Search for the cell housing the specified text and yield its [X, Y] center coordinate. 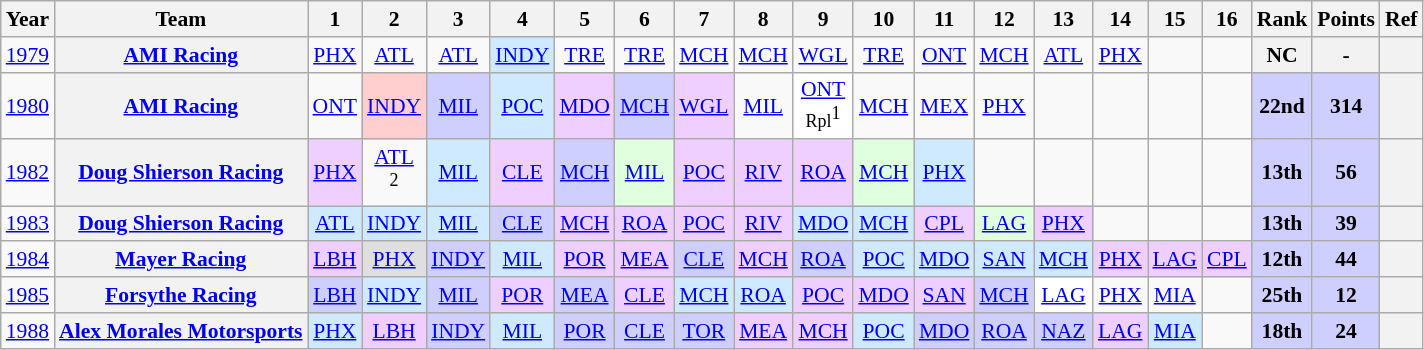
6 [644, 19]
1988 [28, 331]
Ref [1401, 19]
ONTRpl1 [824, 106]
Team [181, 19]
TOR [704, 331]
Forsythe Racing [181, 295]
12th [1282, 260]
1 [335, 19]
56 [1346, 172]
NAZ [1064, 331]
18th [1282, 331]
10 [884, 19]
16 [1227, 19]
8 [764, 19]
Rank [1282, 19]
22nd [1282, 106]
- [1346, 55]
24 [1346, 331]
1980 [28, 106]
Mayer Racing [181, 260]
5 [584, 19]
NC [1282, 55]
13 [1064, 19]
1985 [28, 295]
Year [28, 19]
15 [1175, 19]
Points [1346, 19]
MEX [944, 106]
4 [522, 19]
2 [394, 19]
9 [824, 19]
44 [1346, 260]
1979 [28, 55]
7 [704, 19]
ATL2 [394, 172]
3 [458, 19]
39 [1346, 224]
14 [1120, 19]
1982 [28, 172]
Alex Morales Motorsports [181, 331]
11 [944, 19]
25th [1282, 295]
1983 [28, 224]
1984 [28, 260]
314 [1346, 106]
